Return (X, Y) of the center of cell containing provided text 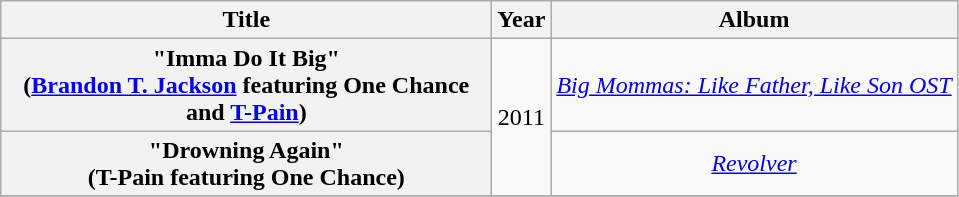
Big Mommas: Like Father, Like Son OST (754, 85)
Year (522, 20)
"Imma Do It Big"(Brandon T. Jackson featuring One Chance and T-Pain) (246, 85)
"Drowning Again"(T-Pain featuring One Chance) (246, 164)
Title (246, 20)
2011 (522, 118)
Album (754, 20)
Revolver (754, 164)
